Locate the cell with the specified text and output its (X, Y) center coordinate. 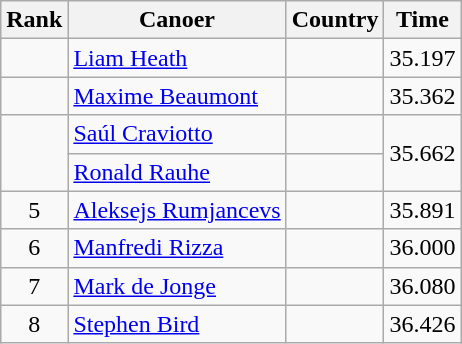
35.891 (422, 210)
Time (422, 20)
Stephen Bird (177, 324)
Liam Heath (177, 58)
Rank (34, 20)
36.426 (422, 324)
Country (335, 20)
8 (34, 324)
35.362 (422, 96)
Mark de Jonge (177, 286)
36.000 (422, 248)
Saúl Craviotto (177, 134)
Ronald Rauhe (177, 172)
Canoer (177, 20)
6 (34, 248)
Manfredi Rizza (177, 248)
Aleksejs Rumjancevs (177, 210)
36.080 (422, 286)
5 (34, 210)
7 (34, 286)
35.197 (422, 58)
35.662 (422, 153)
Maxime Beaumont (177, 96)
